Return the (x, y) coordinate for the center point of the cell that contains the specified text.  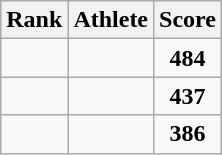
386 (188, 134)
Athlete (111, 20)
Rank (34, 20)
437 (188, 96)
Score (188, 20)
484 (188, 58)
